For the text-containing cell, return its midpoint in [X, Y] coordinate format. 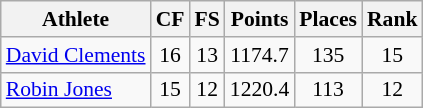
Points [260, 19]
Athlete [76, 19]
1220.4 [260, 90]
FS [206, 19]
113 [328, 90]
Places [328, 19]
David Clements [76, 55]
13 [206, 55]
CF [170, 19]
16 [170, 55]
Robin Jones [76, 90]
Rank [392, 19]
1174.7 [260, 55]
135 [328, 55]
